Locate the cell with the specified text and output its (x, y) center coordinate. 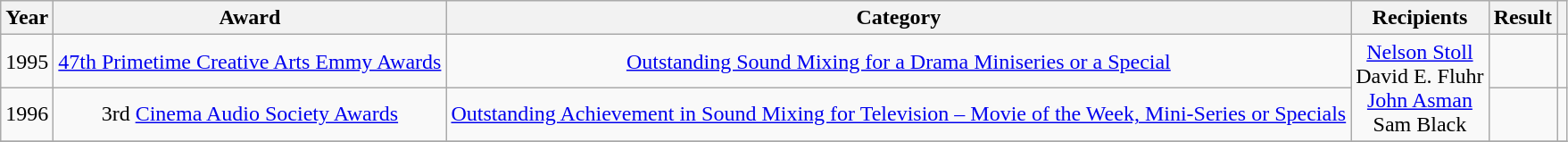
1995 (27, 62)
1996 (27, 114)
Outstanding Achievement in Sound Mixing for Television – Movie of the Week, Mini-Series or Specials (899, 114)
Recipients (1420, 18)
Nelson Stoll David E. Fluhr John Asman Sam Black (1420, 88)
Outstanding Sound Mixing for a Drama Miniseries or a Special (899, 62)
3rd Cinema Audio Society Awards (250, 114)
Category (899, 18)
47th Primetime Creative Arts Emmy Awards (250, 62)
Award (250, 18)
Year (27, 18)
Result (1522, 18)
